From the cell containing the given text, extract its center point as (x, y) coordinate. 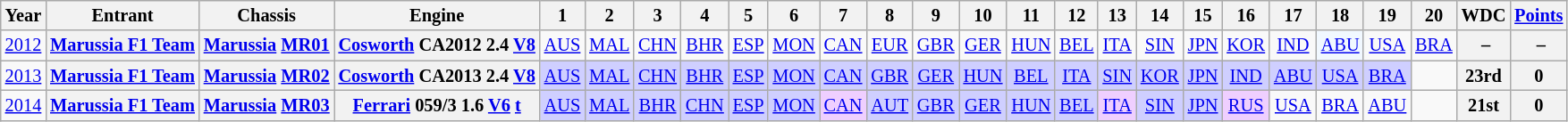
2013 (23, 76)
1 (562, 15)
9 (936, 15)
Marussia MR03 (266, 105)
6 (794, 15)
Year (23, 15)
2012 (23, 45)
11 (1031, 15)
AUT (889, 105)
RUS (1246, 105)
2 (610, 15)
18 (1341, 15)
5 (749, 15)
19 (1387, 15)
Engine (437, 15)
Ferrari 059/3 1.6 V6 t (437, 105)
Points (1538, 15)
2014 (23, 105)
20 (1434, 15)
Chassis (266, 15)
Entrant (122, 15)
7 (844, 15)
23rd (1484, 76)
EUR (889, 45)
8 (889, 15)
10 (983, 15)
Cosworth CA2013 2.4 V8 (437, 76)
3 (658, 15)
WDC (1484, 15)
Cosworth CA2012 2.4 V8 (437, 45)
16 (1246, 15)
Marussia MR02 (266, 76)
4 (704, 15)
Marussia MR01 (266, 45)
14 (1160, 15)
17 (1293, 15)
13 (1117, 15)
15 (1203, 15)
21st (1484, 105)
12 (1076, 15)
